Capture the cell that displays the provided text and extract its [X, Y] central coordinate. 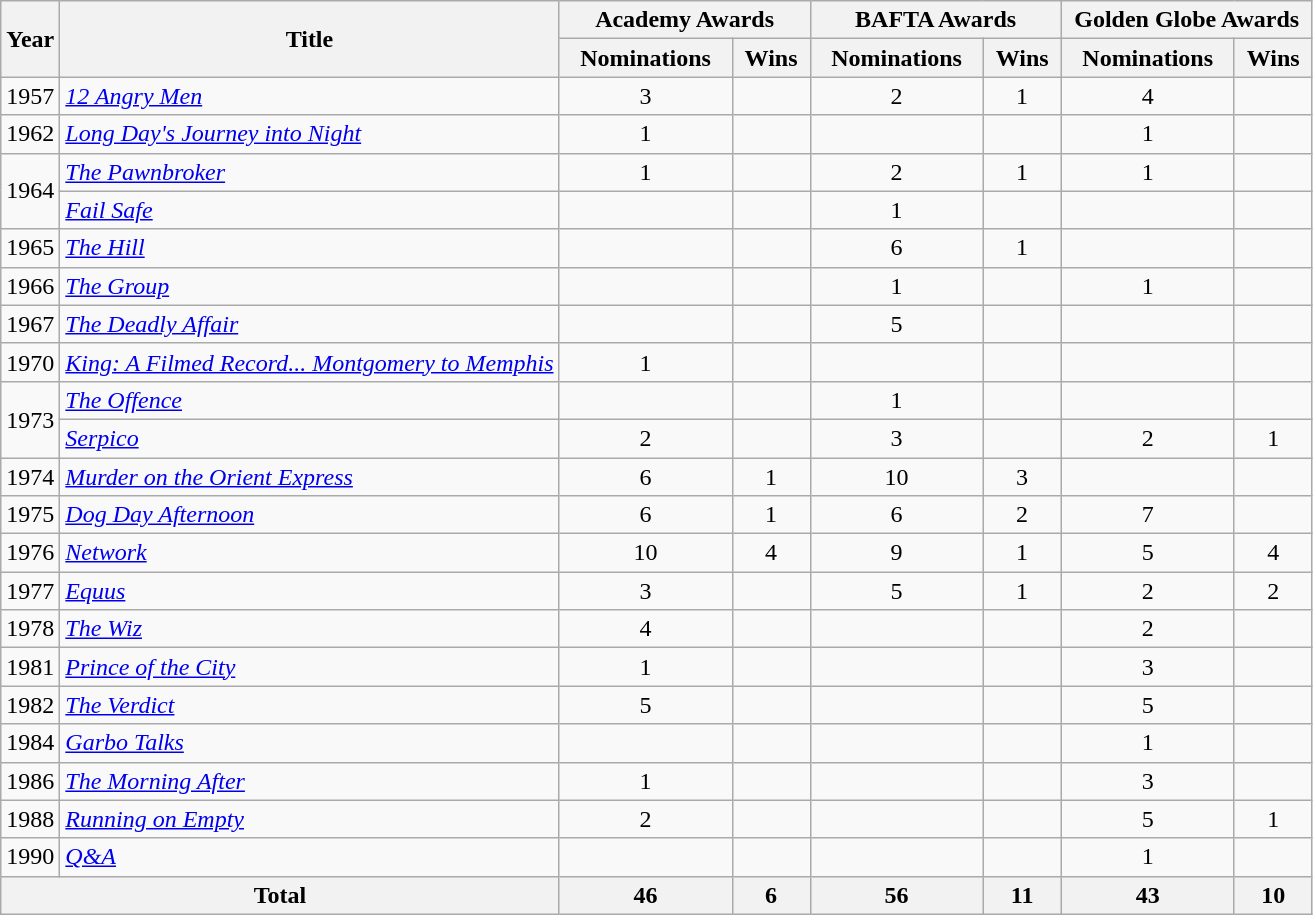
Title [310, 39]
Prince of the City [310, 667]
1990 [30, 857]
9 [896, 553]
Dog Day Afternoon [310, 515]
Q&A [310, 857]
1986 [30, 781]
Year [30, 39]
BAFTA Awards [936, 20]
Academy Awards [684, 20]
1962 [30, 134]
12 Angry Men [310, 96]
Running on Empty [310, 819]
1967 [30, 324]
7 [1148, 515]
1966 [30, 286]
King: A Filmed Record... Montgomery to Memphis [310, 362]
1973 [30, 419]
Total [280, 895]
1970 [30, 362]
Golden Globe Awards [1186, 20]
43 [1148, 895]
1988 [30, 819]
Murder on the Orient Express [310, 477]
56 [896, 895]
The Group [310, 286]
Fail Safe [310, 210]
1975 [30, 515]
1978 [30, 629]
Equus [310, 591]
Serpico [310, 438]
46 [646, 895]
The Hill [310, 248]
1974 [30, 477]
The Pawnbroker [310, 172]
The Offence [310, 400]
Garbo Talks [310, 743]
1982 [30, 705]
1965 [30, 248]
The Verdict [310, 705]
Long Day's Journey into Night [310, 134]
1981 [30, 667]
1964 [30, 191]
11 [1022, 895]
1977 [30, 591]
1984 [30, 743]
Network [310, 553]
1957 [30, 96]
1976 [30, 553]
The Morning After [310, 781]
The Deadly Affair [310, 324]
The Wiz [310, 629]
